Identify which cell holds the provided text, then report its (x, y) central coordinate. 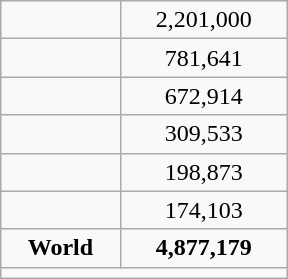
198,873 (204, 172)
2,201,000 (204, 20)
672,914 (204, 96)
World (60, 248)
781,641 (204, 58)
4,877,179 (204, 248)
174,103 (204, 210)
309,533 (204, 134)
